Identify which cell holds the provided text, then report its (X, Y) central coordinate. 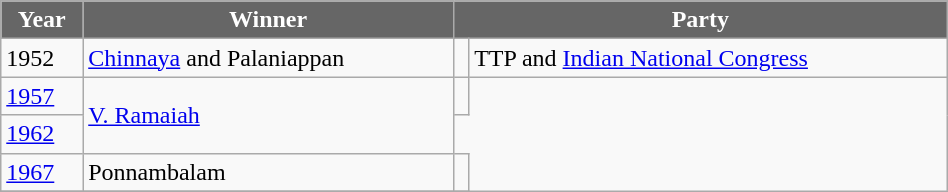
TTP and Indian National Congress (708, 58)
1952 (42, 58)
Year (42, 20)
1967 (42, 172)
V. Ramaiah (268, 115)
Winner (268, 20)
1957 (42, 96)
Chinnaya and Palaniappan (268, 58)
Ponnambalam (268, 172)
Party (700, 20)
1962 (42, 134)
